For the text-containing cell, return its midpoint in [X, Y] coordinate format. 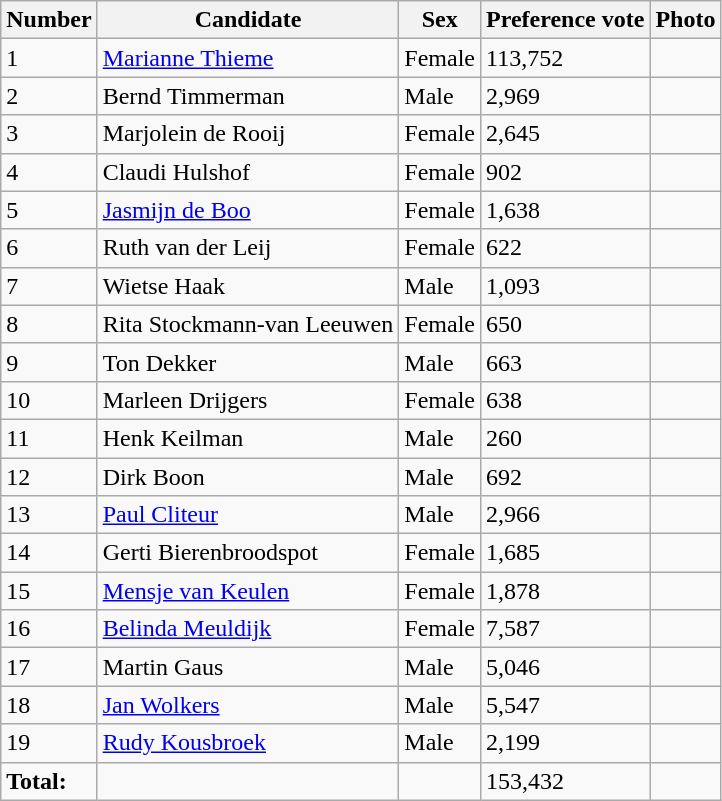
Claudi Hulshof [248, 172]
2,969 [564, 96]
Wietse Haak [248, 286]
Marjolein de Rooij [248, 134]
16 [49, 629]
902 [564, 172]
2,966 [564, 515]
638 [564, 400]
692 [564, 477]
2,645 [564, 134]
Number [49, 20]
14 [49, 553]
7 [49, 286]
Rudy Kousbroek [248, 743]
Ruth van der Leij [248, 248]
17 [49, 667]
18 [49, 705]
Belinda Meuldijk [248, 629]
153,432 [564, 781]
Sex [440, 20]
Preference vote [564, 20]
Marleen Drijgers [248, 400]
1,685 [564, 553]
7,587 [564, 629]
2 [49, 96]
113,752 [564, 58]
1,638 [564, 210]
663 [564, 362]
Rita Stockmann-van Leeuwen [248, 324]
260 [564, 438]
4 [49, 172]
8 [49, 324]
Paul Cliteur [248, 515]
15 [49, 591]
2,199 [564, 743]
Gerti Bierenbroodspot [248, 553]
622 [564, 248]
6 [49, 248]
12 [49, 477]
1 [49, 58]
Bernd Timmerman [248, 96]
Total: [49, 781]
Marianne Thieme [248, 58]
5,046 [564, 667]
Dirk Boon [248, 477]
Candidate [248, 20]
3 [49, 134]
5 [49, 210]
Jasmijn de Boo [248, 210]
Martin Gaus [248, 667]
11 [49, 438]
1,878 [564, 591]
13 [49, 515]
Jan Wolkers [248, 705]
10 [49, 400]
650 [564, 324]
9 [49, 362]
Photo [686, 20]
Ton Dekker [248, 362]
Henk Keilman [248, 438]
5,547 [564, 705]
19 [49, 743]
Mensje van Keulen [248, 591]
1,093 [564, 286]
